Determine the [x, y] coordinate at the center of the cell enclosing the given text.  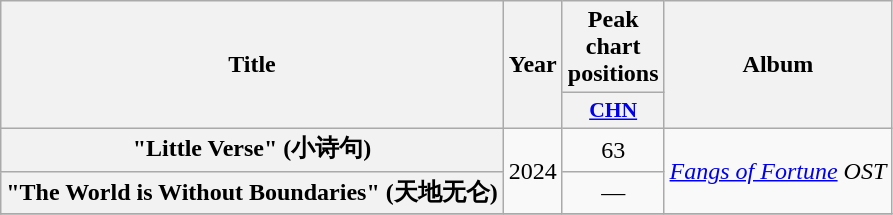
Year [532, 65]
Fangs of Fortune OST [778, 170]
Title [252, 65]
— [613, 192]
2024 [532, 170]
"The World is Without Boundaries" (天地无仑) [252, 192]
"Little Verse" (小诗句) [252, 150]
CHN [613, 111]
63 [613, 150]
Album [778, 65]
Peak chart positions [613, 47]
